From the cell containing the given text, extract its center point as (x, y) coordinate. 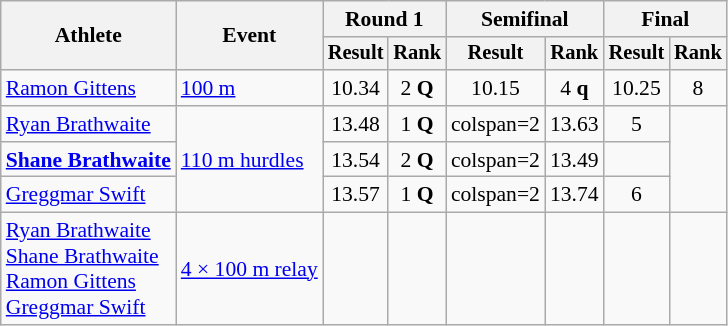
10.25 (637, 88)
10.15 (496, 88)
13.57 (356, 195)
Event (250, 36)
13.49 (574, 160)
Ramon Gittens (88, 88)
4 q (574, 88)
Semifinal (525, 19)
13.48 (356, 124)
110 m hurdles (250, 160)
13.63 (574, 124)
13.74 (574, 195)
Ryan Brathwaite (88, 124)
Shane Brathwaite (88, 160)
8 (698, 88)
Greggmar Swift (88, 195)
4 × 100 m relay (250, 269)
5 (637, 124)
10.34 (356, 88)
6 (637, 195)
100 m (250, 88)
Round 1 (384, 19)
Ryan BrathwaiteShane BrathwaiteRamon GittensGreggmar Swift (88, 269)
Final (666, 19)
Athlete (88, 36)
13.54 (356, 160)
